Determine the (X, Y) coordinate at the center of the cell enclosing the given text.  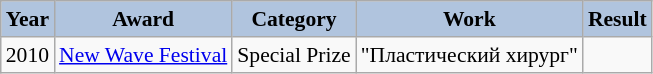
Category (294, 19)
Work (470, 19)
New Wave Festival (143, 55)
Special Prize (294, 55)
Year (28, 19)
2010 (28, 55)
Result (618, 19)
"Пластический хирург" (470, 55)
Award (143, 19)
